Determine the [x, y] coordinate at the center of the cell enclosing the given text.  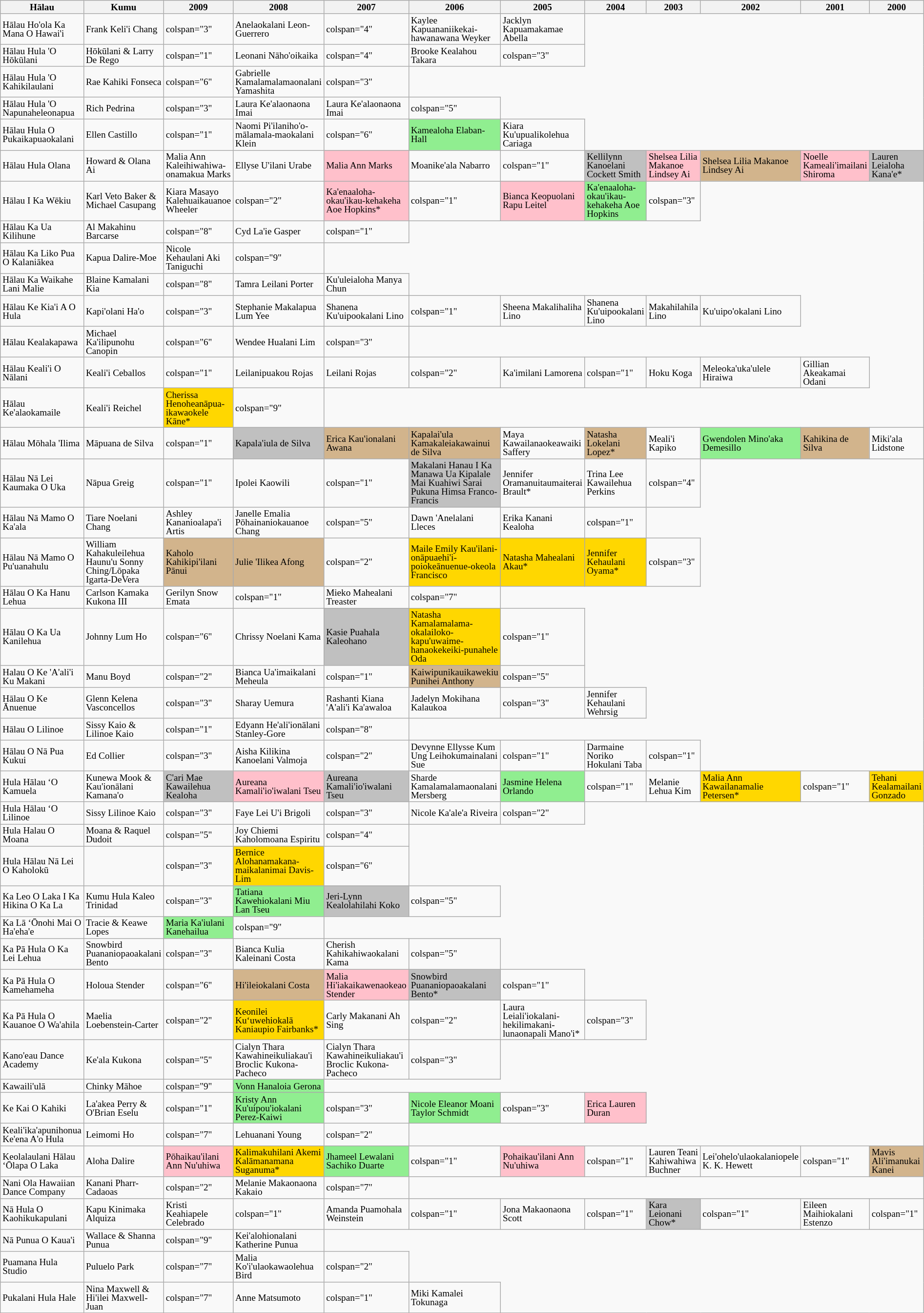
Kapalai'ula Kamakaleiakawainui de Silva [454, 443]
La'akea Perry & O'Brian Eselu [123, 1108]
Stephanie Makalapua Lum Yee [279, 311]
Ku'uleialoha Manya Chun [367, 284]
Aisha Kilikina Kanoelani Valmoja [279, 756]
Ed Collier [123, 756]
2004 [616, 7]
Malia Hi'iakaikawenaokeao Stender [367, 984]
Natasha Lokelani Lopez* [616, 443]
Kristi Keahiapele Celebrado [198, 1214]
Malia Ann Marks [367, 165]
Rae Kahiki Fonseca [123, 82]
Halau O Ke 'A'ali'i Ku Makani [42, 676]
Ka'imilani Lamorena [542, 372]
Keolalaulani Hālau ‘Ōlapa O Laka [42, 1161]
Kumu [123, 7]
Hālau Ho'ola Ka Mana O Hawai'i [42, 29]
William Kahakuleilehua Haunu'u Sonny Ching/Lōpaka Igarta-DeVera [123, 562]
Kamealoha Elaban-Hall [454, 135]
Lei'ohelo'ulaokalaniopele K. K. Hewett [751, 1161]
Ka Pā Hula O Kauanoe O Wa'ahila [42, 1020]
Bianca Ua'imaikalani Meheula [279, 676]
2008 [279, 7]
Hālau Hula 'O Hōkūlani [42, 56]
2009 [198, 7]
Hālau Nā Lei Kaumaka O Uka [42, 482]
Jennifer Oramanuitaumaiterai Brault* [542, 482]
2005 [542, 7]
Chinky Māhoe [123, 1086]
Hālau O Nā Pua Kukui [42, 756]
Mavis Ali'imanukai Kanei [896, 1161]
Lauren Teani Kahiwahiwa Buchner [673, 1161]
Hālau Ke'alaokamaile [42, 408]
Hōkūlani & Larry De Rego [123, 56]
Karl Veto Baker & Michael Casupang [123, 201]
Nicole Ka'ale'a Riveira [454, 813]
Nāpua Greig [123, 482]
Nā Punua O Kaua'i [42, 1240]
Miki Kamalei Tokunaga [454, 1298]
Kalimakuhilani Akemi Kalāmanamana Suganuma* [279, 1161]
Malia Ko'i'ulaokawaolehua Bird [279, 1267]
Jennifer Kehaulani Oyama* [616, 562]
Manu Boyd [123, 676]
Ku'uipo'okalani Lino [751, 311]
Faye Lei U'i Brigoli [279, 813]
Puluelo Park [123, 1267]
Glenn Kelena Vasconcellos [123, 703]
Tatiana Kawehiokalani Miu Lan Tseu [279, 901]
Pōhaikau'ilani Ann Nu'uhiwa [198, 1161]
Puamana Hula Studio [42, 1267]
Tracie & Keawe Lopes [123, 928]
Moana & Raquel Dudoit [123, 835]
Johnny Lum Ho [123, 637]
Ke'ala Kukona [123, 1060]
Snowbird Puananiopaoakalani Bento [123, 954]
Māpuana de Silva [123, 443]
Kara Leionani Chow* [673, 1214]
Sissy Lilinoe Kaio [123, 813]
Ipolei Kaowili [279, 482]
Kaiwipunikauikawekiu Punihei Anthony [454, 676]
Hālau I Ka Wēkiu [42, 201]
Kristy Ann Ku'uipou'iokalani Perez-Kaiwi [279, 1108]
Hālau O Ka Ua Kanilehua [42, 637]
Sharay Uemura [279, 703]
Keali'i Reichel [123, 408]
Ka Lā ‘Ōnohi Mai O Ha'eha'e [42, 928]
Nā Hula O Kaohikukapulani [42, 1214]
Maelia Loebenstein-Carter [123, 1020]
Meali'i Kapiko [673, 443]
Erica Kau'ionalani Awana [367, 443]
Hālau Ka Waikahe Lani Malie [42, 284]
Kaylee Kapuananiikekai-hawanawana Weyker [454, 29]
Tamra Leilani Porter [279, 284]
Kanani Pharr-Cadaoas [123, 1188]
Noelle Kameali'imailani Shiroma [836, 165]
Hālau Ke Kia'i A O Hula [42, 311]
Cherish Kahikahiwaokalani Kama [367, 954]
Kapu Kinimaka Alquiza [123, 1214]
Kaholo Kahikipi'ilani Pānui [198, 562]
Hoku Koga [673, 372]
Nicole Kehaulani Aki Taniguchi [198, 258]
Vonn Hanaloia Gerona [279, 1086]
Amanda Puamohala Weinstein [367, 1214]
Brooke Kealahou Takara [454, 56]
Kiara Ku'upualikolehua Cariaga [542, 135]
Leilani Rojas [367, 372]
Darmaine Noriko Hokulani Taba [616, 756]
Holoua Stender [123, 984]
2002 [751, 7]
Ashley Kananioalapa'i Artis [198, 522]
Kahikina de Silva [836, 443]
Hālau Hula 'O Kahikilaulani [42, 82]
Leonani Nāho'oikaika [279, 56]
Jacklyn Kapuamakamae Abella [542, 29]
Hālau Hula Olana [42, 165]
Snowbird Puananiopaoakalani Bento* [454, 984]
2003 [673, 7]
Pohaikau'ilani Ann Nu'uhiwa [542, 1161]
Frank Keli'i Chang [123, 29]
Tehani Kealamailani Gonzado [896, 786]
Joy Chiemi Kaholomoana Espiritu [279, 835]
Hi'ileiokalani Costa [279, 984]
Janelle Emalia Pōhainaniokauanoe Chang [279, 522]
Blaine Kamalani Kia [123, 284]
Julie 'Ilikea Afong [279, 562]
Kapua Dalire-Moe [123, 258]
Sissy Kaio & Lilinoe Kaio [123, 729]
Kellilynn Kanoelani Cockett Smith [616, 165]
Keali'i Ceballos [123, 372]
Jhameel Lewalani Sachiko Duarte [367, 1161]
Lehuanani Young [279, 1135]
Hālau Hula 'O Napunaheleonapua [42, 108]
Hula Hālau Nā Lei O Kaholokū [42, 865]
Pukalani Hula Hale [42, 1298]
Kano'eau Dance Academy [42, 1060]
Al Makahinu Barcarse [123, 231]
Rich Pedrina [123, 108]
Erica Lauren Duran [616, 1108]
Gerilyn Snow Emata [198, 597]
Anne Matsumoto [279, 1298]
Gwendolen Mino'aka Demesillo [751, 443]
Hālau Kealakapawa [42, 342]
Tiare Noelani Chang [123, 522]
2001 [836, 7]
Hālau O Ka Hanu Lehua [42, 597]
Bianca Keopuolani Rapu Leitel [542, 201]
Maria Ka'iulani Kanehailua [198, 928]
Hālau Nā Mamo O Pu'uanahulu [42, 562]
Jadelyn Mokihana Kalaukoa [454, 703]
Maile Emily Kau'ilani-onāpuaehi'i-poiokeānuenue-okeola Francisco [454, 562]
Laura Leiali'iokalani-hekilimakani-lunaonapali Mano'i* [542, 1020]
Michael Ka'ilipunohu Canopin [123, 342]
Carly Makanani Ah Sing [367, 1020]
Miki'ala Lidstone [896, 443]
Gabrielle Kamalamalamaonalani Yamashita [279, 82]
Carlson Kamaka Kukona III [123, 597]
Naomi Pi'ilaniho'o-mālamala-maokalani Klein [279, 135]
Kapi'olani Ha'o [123, 311]
Sheena Makalihaliha Lino [542, 311]
Hālau O Lilinoe [42, 729]
Nicole Eleanor Moani Taylor Schmidt [454, 1108]
Anelaokalani Leon-Guerrero [279, 29]
Hālau Hula O Pukaikapuaokalani [42, 135]
Kunewa Mook & Kau'ionālani Kamana'o [123, 786]
Makahilahila Lino [673, 311]
Hālau O Ke Ānuenue [42, 703]
Leimomi Ho [123, 1135]
Jeri-Lynn Kealolahilahi Koko [367, 901]
Natasha Mahealani Akau* [542, 562]
Leilanipuakou Rojas [279, 372]
Nina Maxwell & Hi'ilei Maxwell-Juan [123, 1298]
Howard & Olana Ai [123, 165]
Meleoka'uka'ulele Hiraiwa [751, 372]
Maya Kawailanaokeawaiki Saffery [542, 443]
C'ari Mae Kawailehua Kealoha [198, 786]
Eileen Maihiokalani Estenzo [836, 1214]
Ka'enaaloha-okau'ikau-kehakeha Aoe Hopkins [616, 201]
Jona Makaonaona Scott [542, 1214]
Cherissa Henoheanāpua-ikawaokele Kāne* [198, 408]
Hālau Mōhala 'Ilima [42, 443]
Ellen Castillo [123, 135]
Hālau [42, 7]
Wallace & Shanna Punua [123, 1240]
Wendee Hualani Lim [279, 342]
Rashanti Kiana 'A'ali'i Ka'awaloa [367, 703]
Ka'enaaloha-okau'ikau-kehakeha Aoe Hopkins* [367, 201]
Kasie Puahala Kaleohano [367, 637]
Kawaili'ulā [42, 1086]
Aloha Dalire [123, 1161]
Jennifer Kehaulani Wehrsig [616, 703]
2000 [896, 7]
Devynne Ellysse Kum Ung Leihokumainalani Sue [454, 756]
Gillian Akeakamai Odani [836, 372]
Hālau Ka Ua Kilihune [42, 231]
Ka Pā Hula O Kamehameha [42, 984]
2006 [454, 7]
Hula Hālau ‘O Lilinoe [42, 813]
Hālau Keali'i O Nālani [42, 372]
Hālau Ka Liko Pua O Kalaniākea [42, 258]
Hula Halau O Moana [42, 835]
Ke Kai O Kahiki [42, 1108]
Nani Ola Hawaiian Dance Company [42, 1188]
Bianca Kulia Kaleinani Costa [279, 954]
Kiara Masayo Kalehuaikauanoe Wheeler [198, 201]
Keali'ika'apunihonua Ke'ena A'o Hula [42, 1135]
Lauren Leialoha Kana'e* [896, 165]
Malia Ann Kaleihiwahiwa-onamakua Marks [198, 165]
Moanike'ala Nabarro [454, 165]
Sharde Kamalamalamaonalani Mersberg [454, 786]
Hula Hālau ‘O Kamuela [42, 786]
Cyd La'ie Gasper [279, 231]
Natasha Kamalamalama-okalailoko-kapu'uwaime-hanaokekeiki-punahele Oda [454, 637]
Trina Lee Kawailehua Perkins [616, 482]
Malia Ann Kawailanamalie Petersen* [751, 786]
Ka Pā Hula O Ka Lei Lehua [42, 954]
Kapala'iula de Silva [279, 443]
Bernice Alohanamakana-maikalanimai Davis-Lim [279, 865]
Dawn 'Anelalani Lleces [454, 522]
Kei'alohionalani Katherine Punua [279, 1240]
Kumu Hula Kaleo Trinidad [123, 901]
Edyann He'ali'ionālani Stanley-Gore [279, 729]
Ka Leo O Laka I Ka Hikina O Ka La [42, 901]
Erika Kanani Kealoha [542, 522]
2007 [367, 7]
Hālau Nā Mamo O Ka'ala [42, 522]
Chrissy Noelani Kama [279, 637]
Melanie Lehua Kim [673, 786]
Ellyse U'ilani Urabe [279, 165]
Keonilei Ku‘uwehiokalā Kaniaupio Fairbanks* [279, 1020]
Jasmine Helena Orlando [542, 786]
Melanie Makaonaona Kakaio [279, 1188]
Makalani Hanau I Ka Manawa Ua Kipalale Mai Kuahiwi Sarai Pukuna Himsa Franco-Francis [454, 482]
Mieko Mahealani Treaster [367, 597]
